Search for the cell housing the specified text and yield its [x, y] center coordinate. 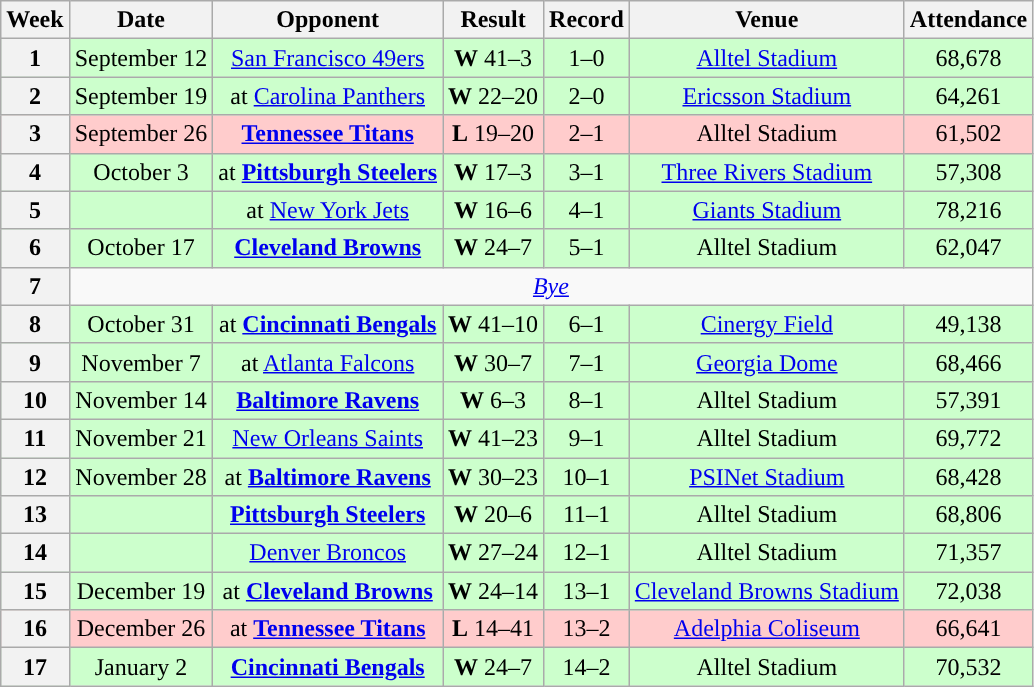
15 [35, 591]
Week [35, 20]
Result [494, 20]
December 19 [141, 591]
16 [35, 629]
January 2 [141, 667]
November 28 [141, 477]
5–1 [587, 248]
68,428 [968, 477]
7–1 [587, 362]
New Orleans Saints [328, 438]
W 16–6 [494, 210]
1–0 [587, 58]
Baltimore Ravens [328, 400]
64,261 [968, 96]
1 [35, 58]
9 [35, 362]
8 [35, 324]
10 [35, 400]
Cinergy Field [766, 324]
W 17–3 [494, 172]
6 [35, 248]
at Baltimore Ravens [328, 477]
Georgia Dome [766, 362]
W 24–14 [494, 591]
W 30–23 [494, 477]
Denver Broncos [328, 553]
Adelphia Coliseum [766, 629]
61,502 [968, 134]
Attendance [968, 20]
W 30–7 [494, 362]
11 [35, 438]
69,772 [968, 438]
Cincinnati Bengals [328, 667]
14 [35, 553]
Cleveland Browns [328, 248]
at Tennessee Titans [328, 629]
October 17 [141, 248]
W 41–23 [494, 438]
72,038 [968, 591]
57,391 [968, 400]
68,466 [968, 362]
October 31 [141, 324]
at Atlanta Falcons [328, 362]
2–0 [587, 96]
78,216 [968, 210]
November 21 [141, 438]
November 14 [141, 400]
13–1 [587, 591]
PSINet Stadium [766, 477]
Date [141, 20]
10–1 [587, 477]
6–1 [587, 324]
W 22–20 [494, 96]
Record [587, 20]
68,806 [968, 515]
3–1 [587, 172]
Opponent [328, 20]
December 26 [141, 629]
12–1 [587, 553]
62,047 [968, 248]
5 [35, 210]
13 [35, 515]
12 [35, 477]
2 [35, 96]
September 12 [141, 58]
68,678 [968, 58]
4 [35, 172]
14–2 [587, 667]
7 [35, 286]
Bye [551, 286]
57,308 [968, 172]
September 19 [141, 96]
Pittsburgh Steelers [328, 515]
L 19–20 [494, 134]
3 [35, 134]
9–1 [587, 438]
2–1 [587, 134]
11–1 [587, 515]
17 [35, 667]
Tennessee Titans [328, 134]
70,532 [968, 667]
at Cleveland Browns [328, 591]
L 14–41 [494, 629]
8–1 [587, 400]
Giants Stadium [766, 210]
October 3 [141, 172]
at Pittsburgh Steelers [328, 172]
W 41–10 [494, 324]
W 6–3 [494, 400]
W 20–6 [494, 515]
W 27–24 [494, 553]
49,138 [968, 324]
November 7 [141, 362]
Cleveland Browns Stadium [766, 591]
Three Rivers Stadium [766, 172]
at New York Jets [328, 210]
Ericsson Stadium [766, 96]
at Cincinnati Bengals [328, 324]
September 26 [141, 134]
71,357 [968, 553]
4–1 [587, 210]
W 41–3 [494, 58]
San Francisco 49ers [328, 58]
13–2 [587, 629]
Venue [766, 20]
66,641 [968, 629]
at Carolina Panthers [328, 96]
